Detect which cell encompasses the target text, then output its [x, y] center coordinate. 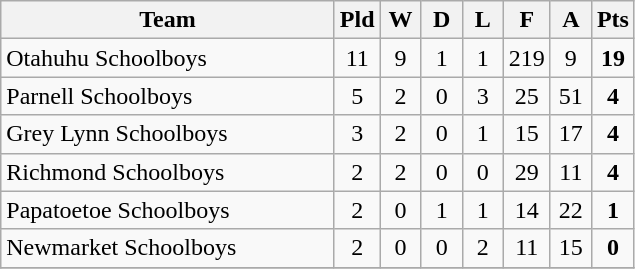
51 [570, 96]
29 [526, 172]
Pld [357, 20]
L [482, 20]
17 [570, 134]
A [570, 20]
Team [168, 20]
Otahuhu Schoolboys [168, 58]
22 [570, 210]
Parnell Schoolboys [168, 96]
Richmond Schoolboys [168, 172]
19 [612, 58]
Pts [612, 20]
W [400, 20]
25 [526, 96]
Papatoetoe Schoolboys [168, 210]
Newmarket Schoolboys [168, 248]
219 [526, 58]
F [526, 20]
D [442, 20]
14 [526, 210]
5 [357, 96]
Grey Lynn Schoolboys [168, 134]
